Pinpoint the cell where the given text exists, returning its [X, Y] midpoint coordinate. 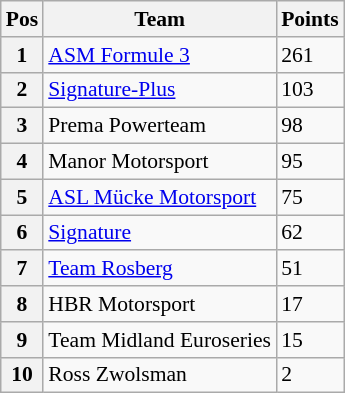
Manor Motorsport [160, 162]
Prema Powerteam [160, 126]
ASM Formule 3 [160, 55]
4 [22, 162]
75 [310, 197]
17 [310, 304]
8 [22, 304]
ASL Mücke Motorsport [160, 197]
62 [310, 233]
51 [310, 269]
Team [160, 19]
Team Rosberg [160, 269]
7 [22, 269]
261 [310, 55]
6 [22, 233]
3 [22, 126]
98 [310, 126]
Signature [160, 233]
103 [310, 90]
5 [22, 197]
Pos [22, 19]
95 [310, 162]
HBR Motorsport [160, 304]
Ross Zwolsman [160, 375]
1 [22, 55]
9 [22, 340]
15 [310, 340]
10 [22, 375]
Team Midland Euroseries [160, 340]
Signature-Plus [160, 90]
Points [310, 19]
